Output the (X, Y) coordinate of the center of the cell containing the given text.  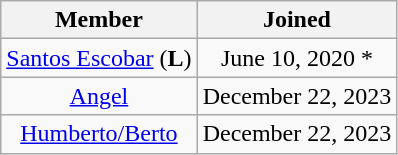
Angel (99, 96)
Joined (297, 20)
Member (99, 20)
June 10, 2020 * (297, 58)
Santos Escobar (L) (99, 58)
Humberto/Berto (99, 134)
